Extract the (x, y) coordinate from the center of the cell holding the provided text.  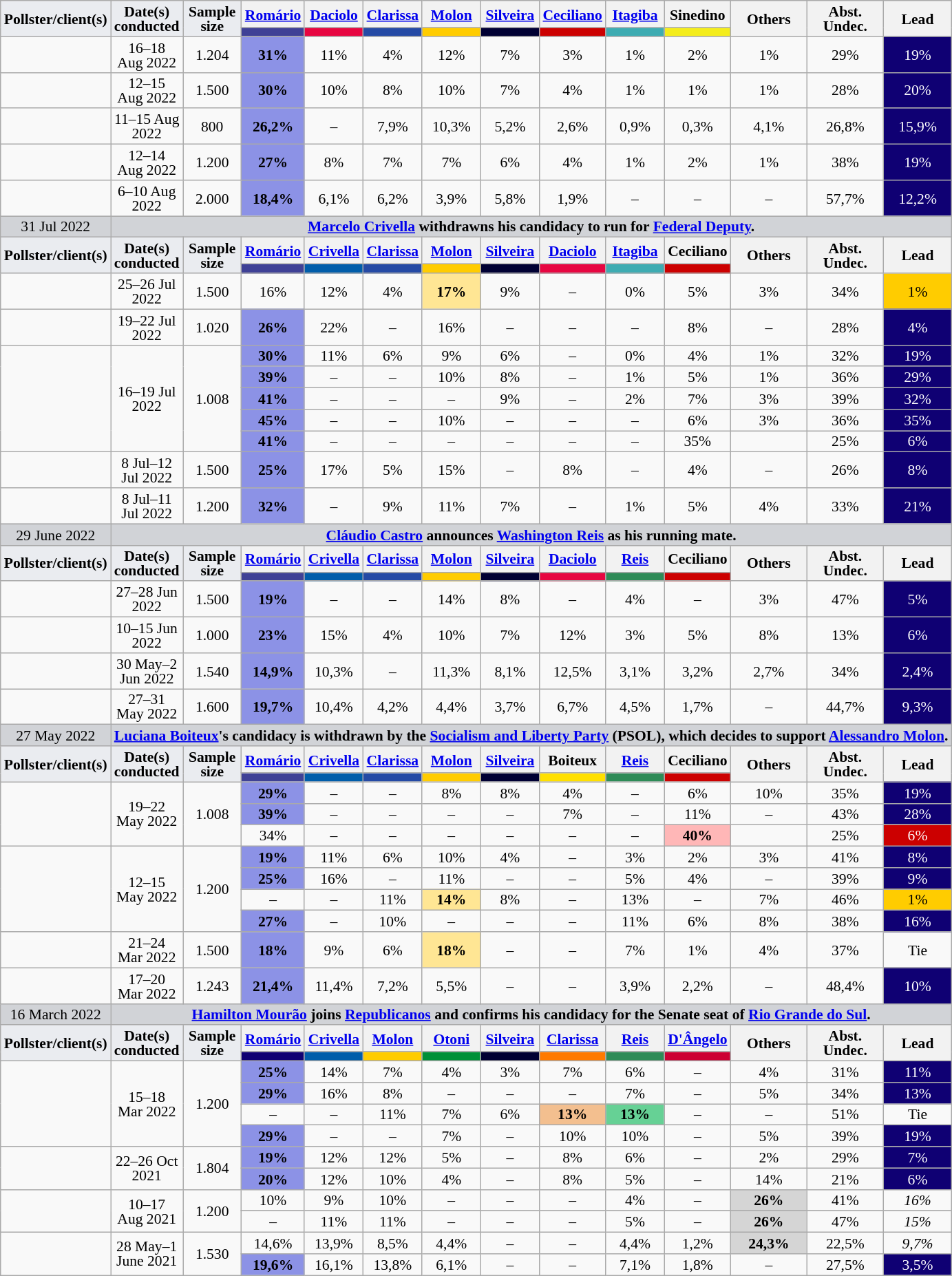
48,4% (845, 986)
22–26 Oct 2021 (147, 1168)
8,5% (393, 1243)
11,3% (452, 671)
2,6% (572, 127)
Cláudio Castro announces Washington Reis as his running mate. (531, 534)
1.000 (212, 635)
29 June 2022 (56, 534)
2,2% (697, 986)
15,9% (918, 127)
22% (333, 327)
37% (845, 950)
21,4% (273, 986)
22,5% (845, 1243)
5,5% (452, 986)
44,7% (845, 707)
18,4% (273, 198)
27–31 May 2022 (147, 707)
1.804 (212, 1168)
Boiteux (572, 760)
43% (845, 814)
6–10 Aug 2022 (147, 198)
14,6% (273, 1243)
30 May–2 Jun 2022 (147, 671)
1.530 (212, 1254)
10,4% (333, 707)
6,7% (572, 707)
Luciana Boiteux's candidacy is withdrawn by the Socialism and Liberty Party (PSOL), which decides to support Alessandro Molon. (531, 735)
27–28 Jun 2022 (147, 599)
12–14 Aug 2022 (147, 162)
800 (212, 127)
31 Jul 2022 (56, 227)
11–15 Aug 2022 (147, 127)
9,3% (918, 707)
21–24 Mar 2022 (147, 950)
25–26 Jul 2022 (147, 291)
8 Jul–11 Jul 2022 (147, 506)
14,9% (273, 671)
33% (845, 506)
40% (697, 836)
8 Jul–12 Jul 2022 (147, 470)
16 March 2022 (56, 1014)
2.000 (212, 198)
7,9% (393, 127)
27 May 2022 (56, 735)
1.243 (212, 986)
16–19 Jul 2022 (147, 398)
1.204 (212, 54)
27,5% (845, 1265)
46% (845, 900)
1,7% (697, 707)
7,1% (635, 1265)
19–22 May 2022 (147, 814)
1,9% (572, 198)
2,7% (770, 671)
57,7% (845, 198)
9,7% (918, 1243)
26,2% (273, 127)
23% (273, 635)
1,8% (697, 1265)
D'Ângelo (697, 1039)
6,2% (393, 198)
15–18 Mar 2022 (147, 1104)
11,4% (333, 986)
Hamilton Mourão joins Republicanos and confirms his candidacy for the Senate seat of Rio Grande do Sul. (531, 1014)
3,1% (635, 671)
12,2% (918, 198)
4,1% (770, 127)
5,2% (509, 127)
3,5% (918, 1265)
1.600 (212, 707)
28 May–1 June 2021 (147, 1254)
4,5% (635, 707)
13,9% (333, 1243)
10–15 Jun 2022 (147, 635)
13,8% (393, 1265)
16,1% (333, 1265)
3,7% (509, 707)
51% (845, 1115)
5,8% (509, 198)
17–20 Mar 2022 (147, 986)
Marcelo Crivella withdrawns his candidacy to run for Federal Deputy. (531, 227)
0,3% (697, 127)
24,3% (770, 1243)
19,6% (273, 1265)
1,2% (697, 1243)
8,1% (509, 671)
45% (273, 420)
19,7% (273, 707)
19–22 Jul 2022 (147, 327)
1.020 (212, 327)
4,2% (393, 707)
7,2% (393, 986)
0,9% (635, 127)
12–15 May 2022 (147, 889)
Sinedino (697, 14)
12,5% (572, 671)
2,4% (918, 671)
3,2% (697, 671)
10–17 Aug 2021 (147, 1211)
26,8% (845, 127)
12–15 Aug 2022 (147, 90)
1.540 (212, 671)
Otoni (452, 1039)
16–18 Aug 2022 (147, 54)
